Provide the [X, Y] coordinate of the cell's center where the given text is located.  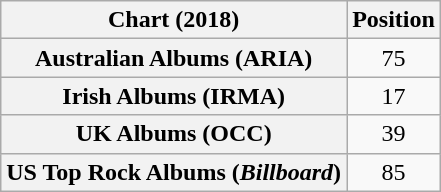
39 [394, 134]
85 [394, 172]
Position [394, 20]
17 [394, 96]
Australian Albums (ARIA) [174, 58]
US Top Rock Albums (Billboard) [174, 172]
UK Albums (OCC) [174, 134]
Chart (2018) [174, 20]
Irish Albums (IRMA) [174, 96]
75 [394, 58]
